Output the [x, y] coordinate of the center of the cell containing the given text.  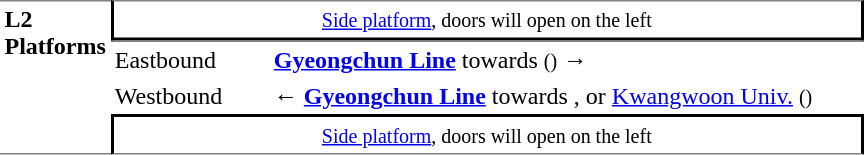
L2Platforms [55, 77]
Gyeongchun Line towards () → [566, 59]
Eastbound [190, 59]
Westbound [190, 96]
← Gyeongchun Line towards , or Kwangwoon Univ. () [566, 96]
